Search for the cell housing the specified text and yield its (x, y) center coordinate. 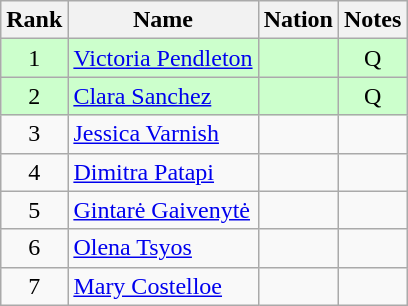
7 (34, 286)
5 (34, 210)
Jessica Varnish (163, 134)
Mary Costelloe (163, 286)
Rank (34, 20)
Name (163, 20)
6 (34, 248)
Clara Sanchez (163, 96)
Olena Tsyos (163, 248)
Gintarė Gaivenytė (163, 210)
Victoria Pendleton (163, 58)
Dimitra Patapi (163, 172)
2 (34, 96)
Nation (298, 20)
4 (34, 172)
1 (34, 58)
Notes (373, 20)
3 (34, 134)
